Locate the cell with the specified text and output its (x, y) center coordinate. 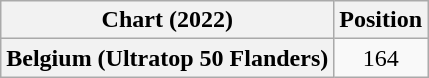
Chart (2022) (168, 20)
164 (381, 58)
Belgium (Ultratop 50 Flanders) (168, 58)
Position (381, 20)
